Locate the cell with the specified text and output its (x, y) center coordinate. 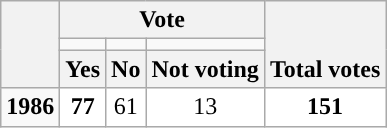
151 (325, 107)
1986 (30, 107)
Total votes (325, 44)
No (126, 69)
61 (126, 107)
77 (83, 107)
Not voting (205, 69)
Vote (162, 20)
Yes (83, 69)
13 (205, 107)
